Search for the cell housing the specified text and yield its [X, Y] center coordinate. 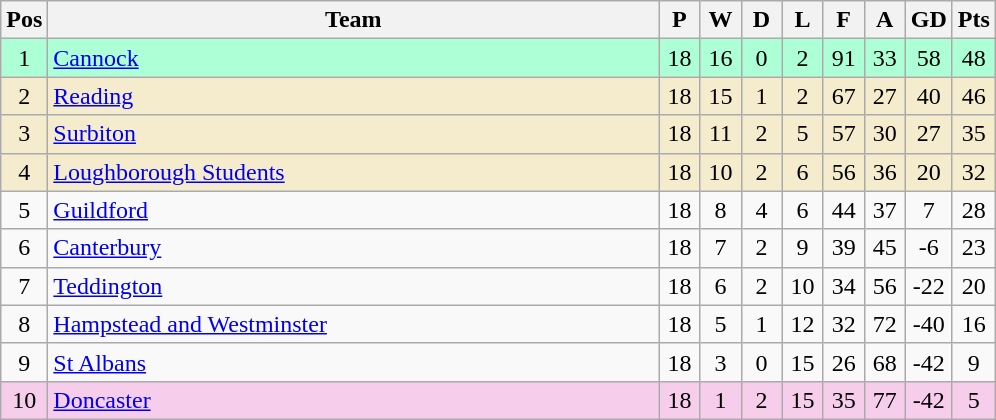
-6 [928, 248]
12 [802, 324]
91 [844, 58]
L [802, 20]
33 [884, 58]
Pts [974, 20]
39 [844, 248]
Team [354, 20]
44 [844, 210]
Canterbury [354, 248]
Pos [24, 20]
57 [844, 134]
-22 [928, 286]
36 [884, 172]
Hampstead and Westminster [354, 324]
48 [974, 58]
W [720, 20]
F [844, 20]
68 [884, 362]
Loughborough Students [354, 172]
37 [884, 210]
Teddington [354, 286]
Doncaster [354, 400]
28 [974, 210]
A [884, 20]
-40 [928, 324]
23 [974, 248]
St Albans [354, 362]
Surbiton [354, 134]
11 [720, 134]
D [762, 20]
Guildford [354, 210]
72 [884, 324]
40 [928, 96]
Cannock [354, 58]
77 [884, 400]
34 [844, 286]
58 [928, 58]
26 [844, 362]
46 [974, 96]
67 [844, 96]
45 [884, 248]
Reading [354, 96]
30 [884, 134]
GD [928, 20]
P [680, 20]
